Scan for the cell matching the given text and deliver its (x, y) coordinate at center. 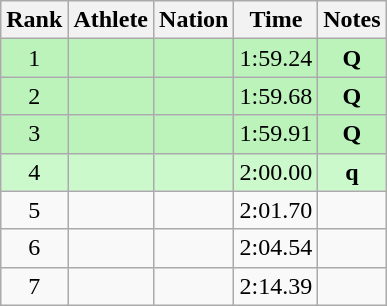
Nation (194, 20)
2:04.54 (276, 248)
5 (34, 210)
1:59.91 (276, 134)
6 (34, 248)
1:59.68 (276, 96)
Notes (352, 20)
Rank (34, 20)
3 (34, 134)
2:14.39 (276, 286)
1 (34, 58)
2:00.00 (276, 172)
Athlete (111, 20)
2:01.70 (276, 210)
Time (276, 20)
7 (34, 286)
4 (34, 172)
2 (34, 96)
q (352, 172)
1:59.24 (276, 58)
